Extract the [X, Y] coordinate from the center of the cell holding the provided text.  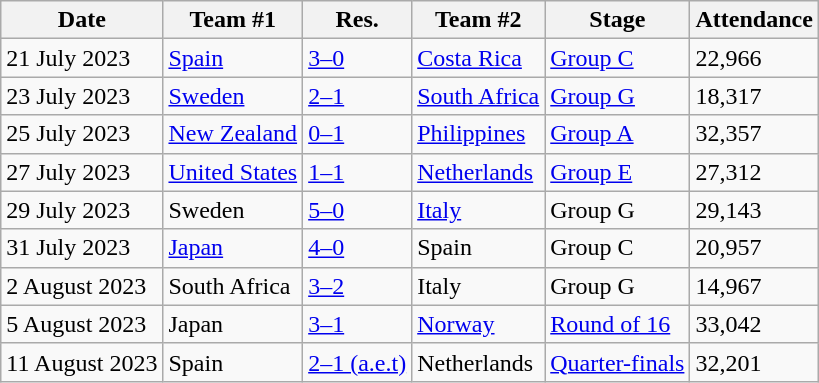
5–0 [358, 210]
18,317 [754, 96]
21 July 2023 [82, 58]
25 July 2023 [82, 134]
20,957 [754, 248]
3–2 [358, 286]
Quarter-finals [618, 362]
Team #1 [233, 20]
27,312 [754, 172]
Norway [478, 324]
2–1 (a.e.t) [358, 362]
Philippines [478, 134]
Group A [618, 134]
5 August 2023 [82, 324]
Group E [618, 172]
4–0 [358, 248]
2–1 [358, 96]
Stage [618, 20]
Res. [358, 20]
Attendance [754, 20]
22,966 [754, 58]
1–1 [358, 172]
31 July 2023 [82, 248]
Date [82, 20]
14,967 [754, 286]
11 August 2023 [82, 362]
27 July 2023 [82, 172]
33,042 [754, 324]
29,143 [754, 210]
0–1 [358, 134]
32,357 [754, 134]
3–0 [358, 58]
New Zealand [233, 134]
Costa Rica [478, 58]
23 July 2023 [82, 96]
2 August 2023 [82, 286]
3–1 [358, 324]
United States [233, 172]
29 July 2023 [82, 210]
Team #2 [478, 20]
Round of 16 [618, 324]
32,201 [754, 362]
